Return the [X, Y] coordinate for the center point of the cell that contains the specified text.  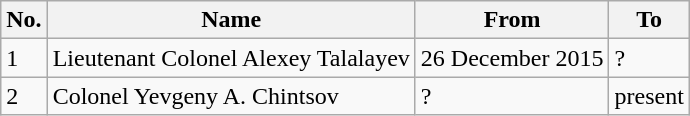
present [649, 96]
2 [24, 96]
Lieutenant Colonel Alexey Talalayev [231, 58]
1 [24, 58]
No. [24, 20]
To [649, 20]
From [512, 20]
Name [231, 20]
Colonel Yevgeny A. Chintsov [231, 96]
26 December 2015 [512, 58]
